Output the [x, y] coordinate of the center of the cell containing the given text.  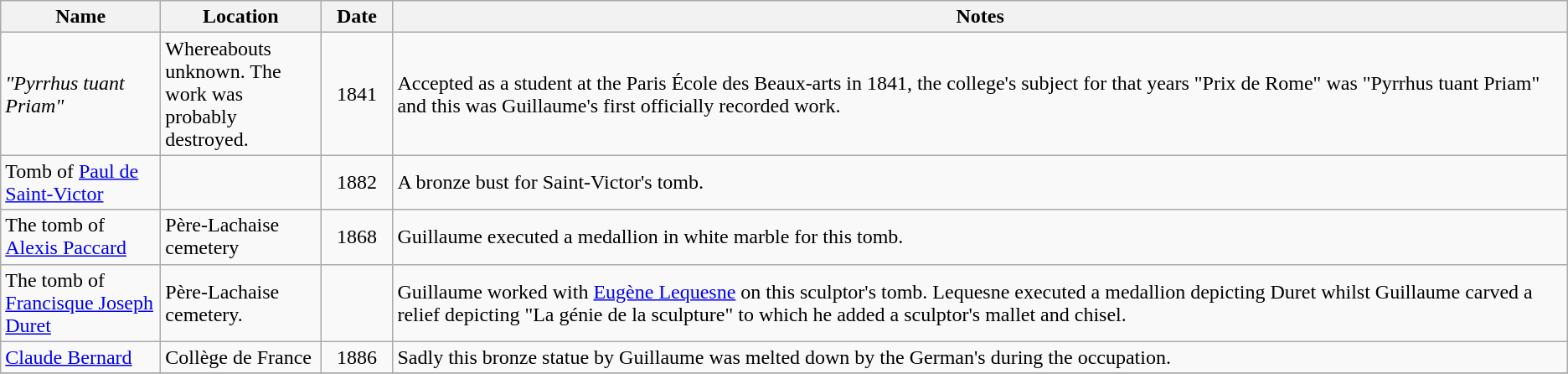
Name [80, 17]
1868 [357, 236]
Père-Lachaise cemetery. [241, 303]
Tomb of Paul de Saint-Victor [80, 183]
1882 [357, 183]
Sadly this bronze statue by Guillaume was melted down by the German's during the occupation. [980, 357]
Location [241, 17]
Père-Lachaise cemetery [241, 236]
Guillaume executed a medallion in white marble for this tomb. [980, 236]
The tomb of Francisque Joseph Duret [80, 303]
The tomb of Alexis Paccard [80, 236]
Notes [980, 17]
A bronze bust for Saint-Victor's tomb. [980, 183]
1886 [357, 357]
Collège de France [241, 357]
Whereabouts unknown. The work was probably destroyed. [241, 94]
1841 [357, 94]
Date [357, 17]
"Pyrrhus tuant Priam" [80, 94]
Claude Bernard [80, 357]
